Detect which cell encompasses the target text, then output its (X, Y) center coordinate. 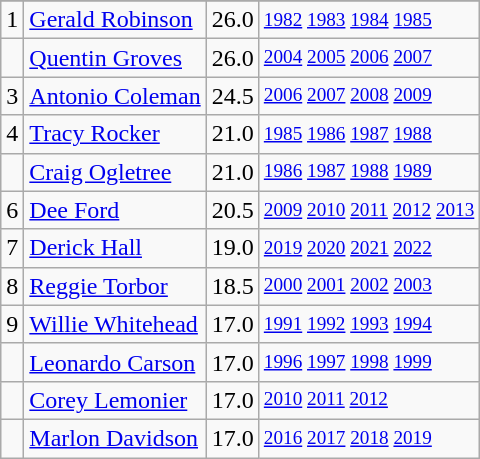
Gerald Robinson (115, 20)
Corey Lemonier (115, 400)
1982 1983 1984 1985 (369, 20)
1985 1986 1987 1988 (369, 134)
3 (12, 96)
2000 2001 2002 2003 (369, 286)
8 (12, 286)
Derick Hall (115, 248)
2009 2010 2011 2012 2013 (369, 210)
6 (12, 210)
Craig Ogletree (115, 172)
Dee Ford (115, 210)
2006 2007 2008 2009 (369, 96)
24.5 (232, 96)
19.0 (232, 248)
Leonardo Carson (115, 362)
18.5 (232, 286)
1986 1987 1988 1989 (369, 172)
2004 2005 2006 2007 (369, 58)
1 (12, 20)
7 (12, 248)
Quentin Groves (115, 58)
1996 1997 1998 1999 (369, 362)
Reggie Torbor (115, 286)
Tracy Rocker (115, 134)
9 (12, 324)
2019 2020 2021 2022 (369, 248)
2010 2011 2012 (369, 400)
20.5 (232, 210)
2016 2017 2018 2019 (369, 438)
4 (12, 134)
Antonio Coleman (115, 96)
1991 1992 1993 1994 (369, 324)
Marlon Davidson (115, 438)
Willie Whitehead (115, 324)
